Scan for the cell matching the given text and deliver its (x, y) coordinate at center. 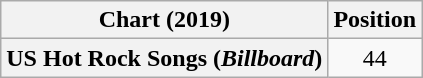
44 (375, 58)
US Hot Rock Songs (Billboard) (164, 58)
Position (375, 20)
Chart (2019) (164, 20)
